For the text-containing cell, return its midpoint in [x, y] coordinate format. 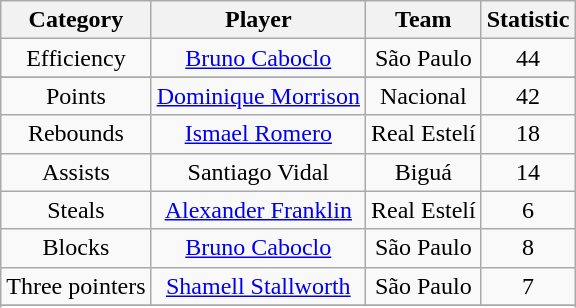
Efficiency [76, 58]
Three pointers [76, 286]
Points [76, 96]
Biguá [423, 172]
18 [528, 134]
44 [528, 58]
Nacional [423, 96]
Category [76, 20]
Santiago Vidal [258, 172]
7 [528, 286]
Dominique Morrison [258, 96]
Alexander Franklin [258, 210]
Rebounds [76, 134]
Steals [76, 210]
6 [528, 210]
Statistic [528, 20]
Team [423, 20]
Blocks [76, 248]
Assists [76, 172]
Player [258, 20]
Shamell Stallworth [258, 286]
42 [528, 96]
Ismael Romero [258, 134]
14 [528, 172]
8 [528, 248]
